Provide the (x, y) coordinate of the cell's center where the given text is located.  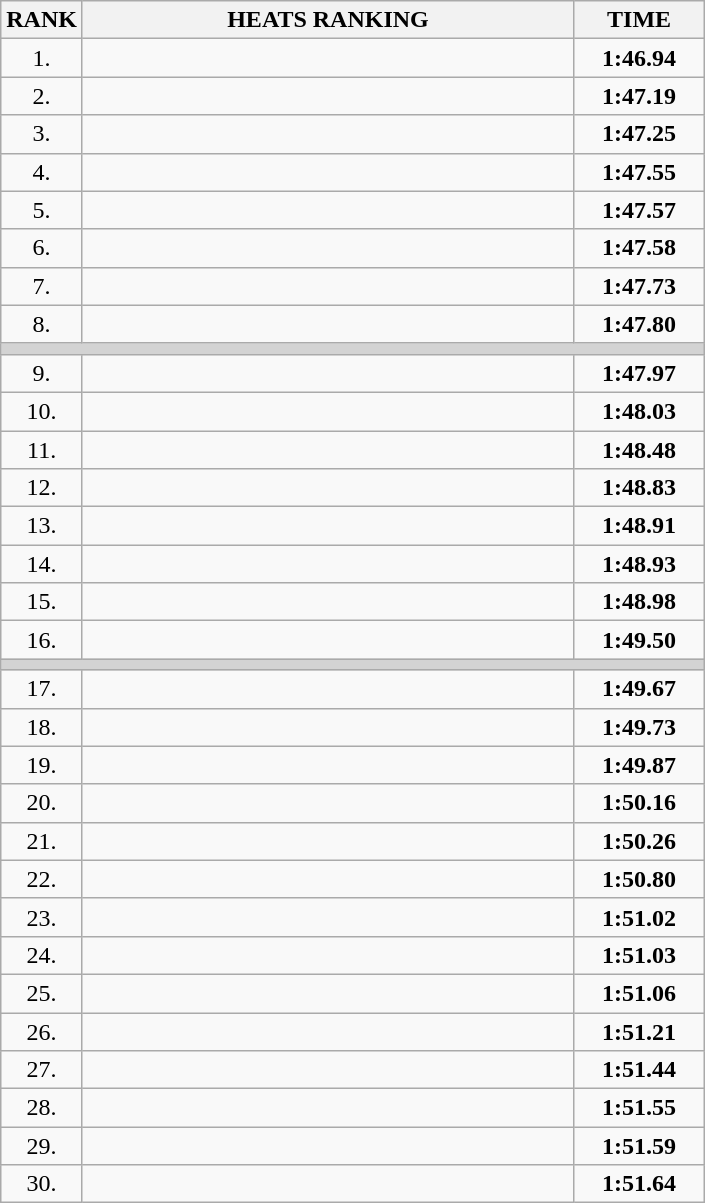
14. (42, 564)
13. (42, 526)
1:49.87 (640, 765)
1:50.26 (640, 841)
1:48.98 (640, 602)
11. (42, 449)
25. (42, 993)
1:48.83 (640, 488)
6. (42, 248)
1:48.93 (640, 564)
1:51.02 (640, 917)
1:48.91 (640, 526)
1:50.16 (640, 803)
1:51.59 (640, 1146)
21. (42, 841)
20. (42, 803)
16. (42, 640)
19. (42, 765)
1:48.03 (640, 411)
1:47.80 (640, 324)
1:49.67 (640, 689)
1:46.94 (640, 58)
9. (42, 373)
28. (42, 1108)
1. (42, 58)
29. (42, 1146)
18. (42, 727)
24. (42, 955)
2. (42, 96)
30. (42, 1184)
4. (42, 172)
1:51.44 (640, 1070)
1:49.50 (640, 640)
15. (42, 602)
1:47.73 (640, 286)
1:48.48 (640, 449)
1:47.58 (640, 248)
1:51.03 (640, 955)
1:47.25 (640, 134)
27. (42, 1070)
23. (42, 917)
5. (42, 210)
1:47.97 (640, 373)
1:50.80 (640, 879)
TIME (640, 20)
22. (42, 879)
1:51.06 (640, 993)
1:47.57 (640, 210)
7. (42, 286)
1:47.19 (640, 96)
8. (42, 324)
HEATS RANKING (328, 20)
26. (42, 1031)
1:47.55 (640, 172)
10. (42, 411)
12. (42, 488)
1:51.55 (640, 1108)
RANK (42, 20)
17. (42, 689)
1:51.21 (640, 1031)
3. (42, 134)
1:49.73 (640, 727)
1:51.64 (640, 1184)
